Determine the [X, Y] coordinate at the center of the cell enclosing the given text.  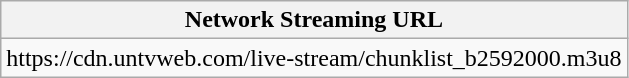
Network Streaming URL [314, 20]
https://cdn.untvweb.com/live-stream/chunklist_b2592000.m3u8 [314, 58]
